Search for the cell housing the specified text and yield its [x, y] center coordinate. 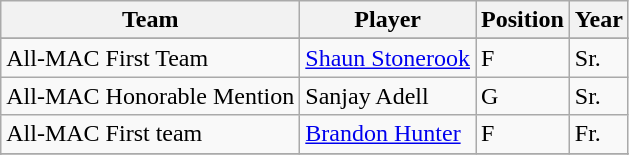
Player [388, 20]
Shaun Stonerook [388, 58]
All-MAC First team [150, 134]
Brandon Hunter [388, 134]
All-MAC Honorable Mention [150, 96]
Position [523, 20]
Year [598, 20]
G [523, 96]
Fr. [598, 134]
Team [150, 20]
Sanjay Adell [388, 96]
All-MAC First Team [150, 58]
